Identify which cell holds the provided text, then report its [x, y] central coordinate. 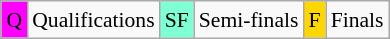
SF [177, 20]
Finals [358, 20]
F [314, 20]
Q [14, 20]
Semi-finals [249, 20]
Qualifications [93, 20]
